Find where the given text appears and provide that cell's center as (X, Y) coordinate. 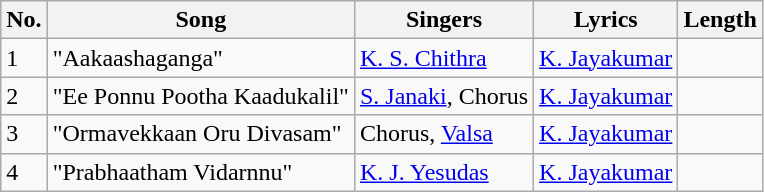
K. J. Yesudas (444, 172)
Length (720, 20)
"Ormavekkaan Oru Divasam" (200, 134)
Song (200, 20)
"Ee Ponnu Pootha Kaadukalil" (200, 96)
Chorus, Valsa (444, 134)
"Prabhaatham Vidarnnu" (200, 172)
Singers (444, 20)
1 (24, 58)
3 (24, 134)
K. S. Chithra (444, 58)
4 (24, 172)
S. Janaki, Chorus (444, 96)
No. (24, 20)
Lyrics (606, 20)
2 (24, 96)
"Aakaashaganga" (200, 58)
